Determine the [X, Y] coordinate at the center of the cell enclosing the given text.  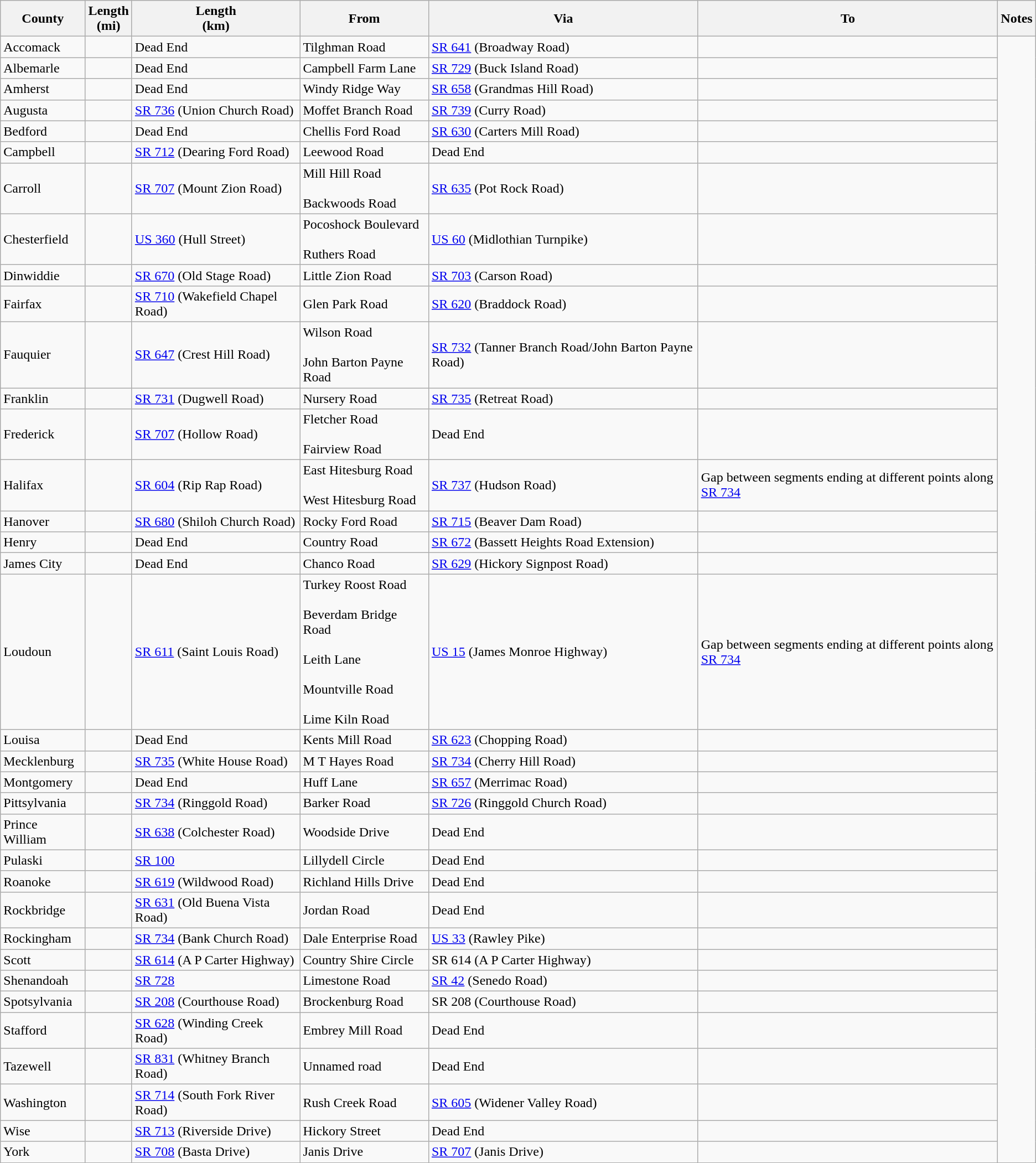
SR 728 [216, 981]
SR 657 (Merrimac Road) [563, 782]
SR 737 (Hudson Road) [563, 485]
East Hitesburg RoadWest Hitesburg Road [364, 485]
SR 736 (Union Church Road) [216, 110]
SR 710 (Wakefield Chapel Road) [216, 303]
Roanoke [43, 881]
Prince William [43, 831]
US 33 (Rawley Pike) [563, 938]
Scott [43, 959]
SR 715 (Beaver Dam Road) [563, 521]
SR 732 (Tanner Branch Road/John Barton Payne Road) [563, 354]
SR 605 (Widener Valley Road) [563, 1103]
SR 631 (Old Buena Vista Road) [216, 910]
Rockbridge [43, 910]
Windy Ridge Way [364, 89]
Nursery Road [364, 398]
Washington [43, 1103]
SR 680 (Shiloh Church Road) [216, 521]
Leewood Road [364, 152]
Montgomery [43, 782]
Jordan Road [364, 910]
SR 658 (Grandmas Hill Road) [563, 89]
Hanover [43, 521]
Frederick [43, 435]
SR 707 (Janis Drive) [563, 1152]
SR 100 [216, 860]
SR 713 (Riverside Drive) [216, 1131]
SR 638 (Colchester Road) [216, 831]
Fletcher RoadFairview Road [364, 435]
Notes [1017, 19]
Woodside Drive [364, 831]
M T Hayes Road [364, 761]
SR 635 (Pot Rock Road) [563, 188]
Chesterfield [43, 239]
SR 734 (Ringgold Road) [216, 803]
SR 712 (Dearing Ford Road) [216, 152]
SR 739 (Curry Road) [563, 110]
Amherst [43, 89]
Glen Park Road [364, 303]
SR 708 (Basta Drive) [216, 1152]
Fauquier [43, 354]
Halifax [43, 485]
Limestone Road [364, 981]
SR 707 (Hollow Road) [216, 435]
SR 731 (Dugwell Road) [216, 398]
Dale Enterprise Road [364, 938]
SR 628 (Winding Creek Road) [216, 1031]
SR 707 (Mount Zion Road) [216, 188]
Tilghman Road [364, 47]
Pocoshock BoulevardRuthers Road [364, 239]
Turkey Roost RoadBeverdam Bridge RoadLeith LaneMountville RoadLime Kiln Road [364, 652]
SR 641 (Broadway Road) [563, 47]
Wise [43, 1131]
SR 735 (Retreat Road) [563, 398]
Brockenburg Road [364, 1002]
Pulaski [43, 860]
SR 604 (Rip Rap Road) [216, 485]
Loudoun [43, 652]
Chanco Road [364, 564]
SR 630 (Carters Mill Road) [563, 131]
SR 611 (Saint Louis Road) [216, 652]
Spotsylvania [43, 1002]
Albemarle [43, 68]
Stafford [43, 1031]
Augusta [43, 110]
Chellis Ford Road [364, 131]
Campbell [43, 152]
County [43, 19]
SR 735 (White House Road) [216, 761]
SR 629 (Hickory Signpost Road) [563, 564]
US 360 (Hull Street) [216, 239]
SR 620 (Braddock Road) [563, 303]
Tazewell [43, 1066]
Wilson RoadJohn Barton Payne Road [364, 354]
Little Zion Road [364, 275]
Franklin [43, 398]
SR 647 (Crest Hill Road) [216, 354]
Pittsylvania [43, 803]
Via [563, 19]
Bedford [43, 131]
Fairfax [43, 303]
Lillydell Circle [364, 860]
Embrey Mill Road [364, 1031]
Rocky Ford Road [364, 521]
Rockingham [43, 938]
Campbell Farm Lane [364, 68]
James City [43, 564]
SR 734 (Bank Church Road) [216, 938]
Louisa [43, 740]
SR 734 (Cherry Hill Road) [563, 761]
SR 672 (Bassett Heights Road Extension) [563, 542]
Henry [43, 542]
Janis Drive [364, 1152]
To [848, 19]
Country Shire Circle [364, 959]
Barker Road [364, 803]
Hickory Street [364, 1131]
Country Road [364, 542]
SR 726 (Ringgold Church Road) [563, 803]
Kents Mill Road [364, 740]
Moffet Branch Road [364, 110]
Huff Lane [364, 782]
Mill Hill RoadBackwoods Road [364, 188]
Length(km) [216, 19]
Unnamed road [364, 1066]
Accomack [43, 47]
Shenandoah [43, 981]
US 60 (Midlothian Turnpike) [563, 239]
Richland Hills Drive [364, 881]
SR 619 (Wildwood Road) [216, 881]
York [43, 1152]
SR 623 (Chopping Road) [563, 740]
Length(mi) [108, 19]
US 15 (James Monroe Highway) [563, 652]
From [364, 19]
SR 714 (South Fork River Road) [216, 1103]
Dinwiddie [43, 275]
SR 42 (Senedo Road) [563, 981]
SR 670 (Old Stage Road) [216, 275]
SR 831 (Whitney Branch Road) [216, 1066]
Carroll [43, 188]
Rush Creek Road [364, 1103]
SR 729 (Buck Island Road) [563, 68]
Mecklenburg [43, 761]
SR 703 (Carson Road) [563, 275]
